Output the (x, y) coordinate of the center of the cell containing the given text.  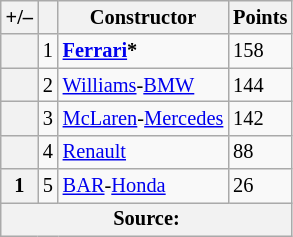
144 (260, 85)
Source: (147, 219)
Points (260, 17)
BAR-Honda (143, 186)
5 (48, 186)
Renault (143, 152)
26 (260, 186)
McLaren-Mercedes (143, 118)
2 (48, 85)
142 (260, 118)
158 (260, 51)
Ferrari* (143, 51)
Constructor (143, 17)
+/– (20, 17)
3 (48, 118)
88 (260, 152)
Williams-BMW (143, 85)
4 (48, 152)
